From the cell containing the given text, extract its center point as [x, y] coordinate. 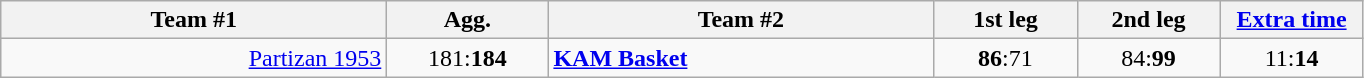
Team #2 [741, 20]
KAM Basket [741, 58]
Extra time [1292, 20]
Team #1 [194, 20]
Agg. [468, 20]
2nd leg [1148, 20]
181:184 [468, 58]
86:71 [1006, 58]
Partizan 1953 [194, 58]
11:14 [1292, 58]
84:99 [1148, 58]
1st leg [1006, 20]
